Return the [x, y] coordinate for the center point of the cell that contains the specified text.  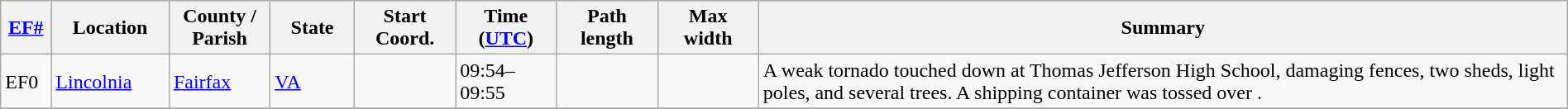
Start Coord. [404, 28]
09:54–09:55 [506, 81]
Summary [1163, 28]
EF0 [26, 81]
EF# [26, 28]
Lincolnia [111, 81]
Location [111, 28]
VA [313, 81]
County / Parish [219, 28]
Fairfax [219, 81]
Max width [708, 28]
State [313, 28]
Time (UTC) [506, 28]
Path length [607, 28]
